Determine the [X, Y] coordinate at the center of the cell enclosing the given text.  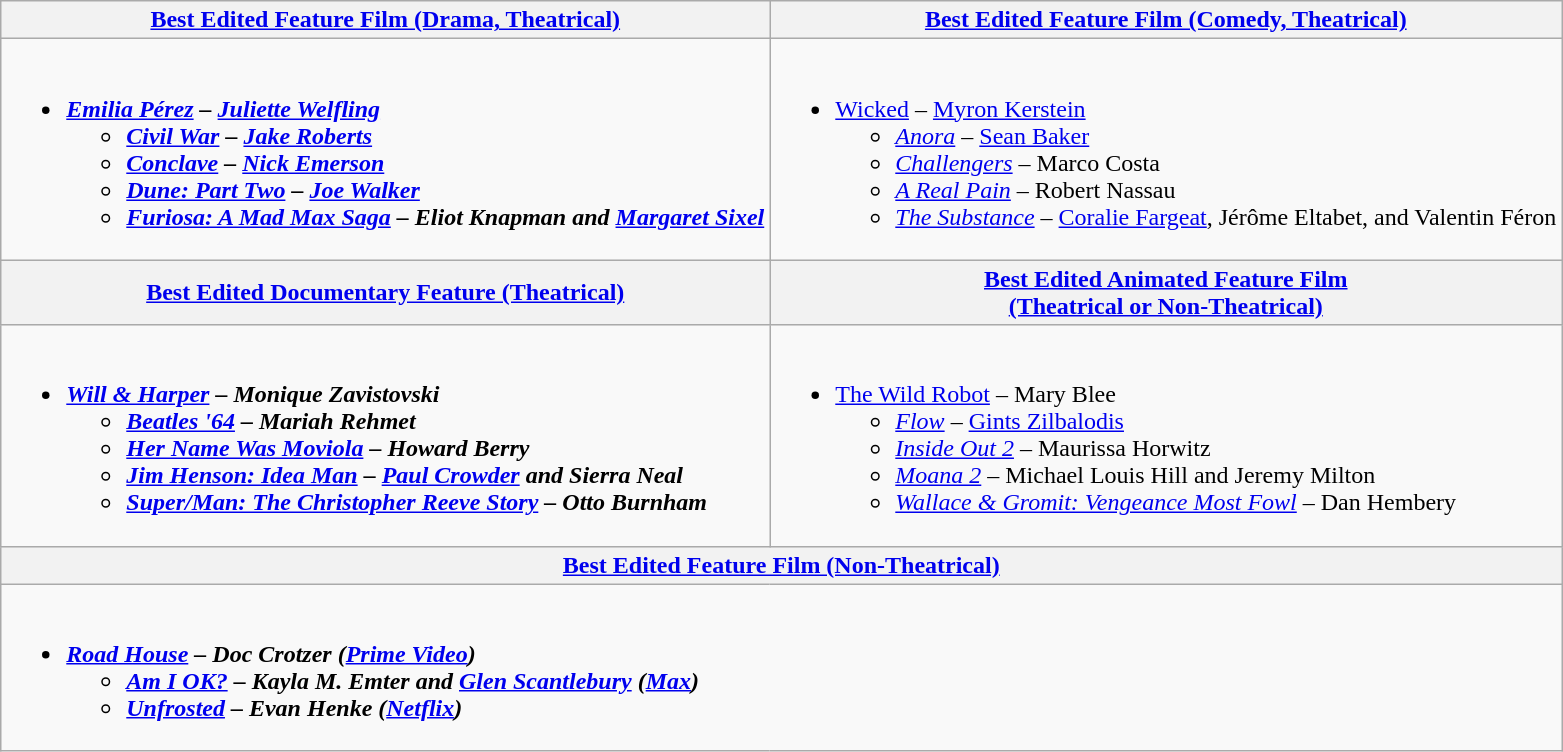
Best Edited Documentary Feature (Theatrical) [386, 292]
Road House – Doc Crotzer (Prime Video)Am I OK? – Kayla M. Emter and Glen Scantlebury (Max)Unfrosted – Evan Henke (Netflix) [782, 668]
Best Edited Animated Feature Film(Theatrical or Non-Theatrical) [1166, 292]
Best Edited Feature Film (Drama, Theatrical) [386, 20]
Best Edited Feature Film (Comedy, Theatrical) [1166, 20]
Best Edited Feature Film (Non-Theatrical) [782, 565]
